Return [x, y] of the center of cell containing provided text 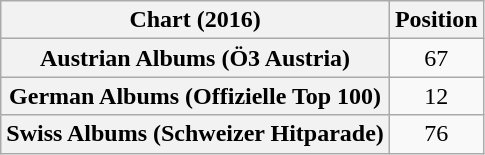
Austrian Albums (Ö3 Austria) [196, 58]
Swiss Albums (Schweizer Hitparade) [196, 134]
67 [436, 58]
76 [436, 134]
German Albums (Offizielle Top 100) [196, 96]
12 [436, 96]
Chart (2016) [196, 20]
Position [436, 20]
